Locate the cell with the specified text and output its (x, y) center coordinate. 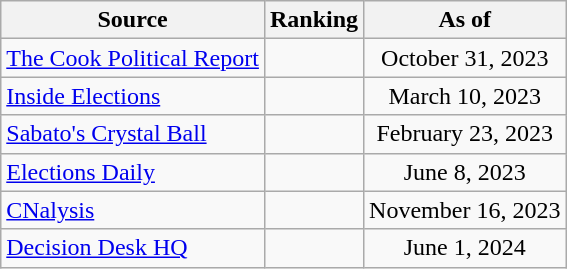
February 23, 2023 (465, 134)
CNalysis (133, 210)
Elections Daily (133, 172)
As of (465, 20)
Inside Elections (133, 96)
June 8, 2023 (465, 172)
June 1, 2024 (465, 248)
March 10, 2023 (465, 96)
October 31, 2023 (465, 58)
Ranking (314, 20)
Decision Desk HQ (133, 248)
Source (133, 20)
November 16, 2023 (465, 210)
Sabato's Crystal Ball (133, 134)
The Cook Political Report (133, 58)
